Locate the cell with the specified text and output its (x, y) center coordinate. 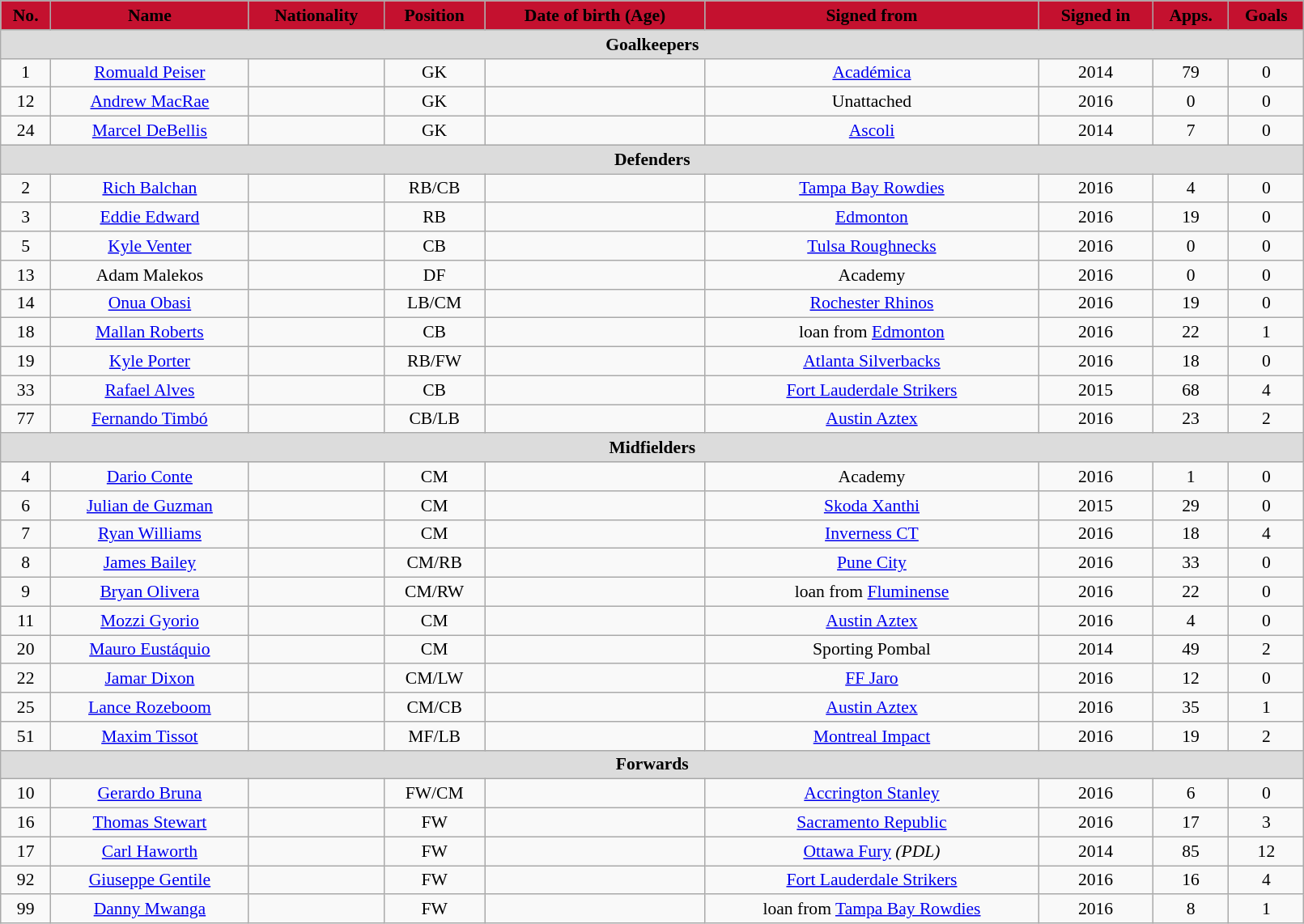
24 (26, 131)
Ottawa Fury (PDL) (872, 851)
Ascoli (872, 131)
Position (434, 15)
CM/CB (434, 707)
James Bailey (151, 563)
Inverness CT (872, 534)
49 (1191, 650)
10 (26, 794)
Académica (872, 73)
35 (1191, 707)
Goals (1266, 15)
LB/CM (434, 303)
Lance Rozeboom (151, 707)
Adam Malekos (151, 275)
Midfielders (652, 448)
79 (1191, 73)
Signed from (872, 15)
Romuald Peiser (151, 73)
20 (26, 650)
DF (434, 275)
Mallan Roberts (151, 333)
77 (26, 419)
Carl Haworth (151, 851)
9 (26, 592)
RB/FW (434, 362)
85 (1191, 851)
Fernando Timbó (151, 419)
Goalkeepers (652, 45)
Defenders (652, 159)
Thomas Stewart (151, 823)
Rich Balchan (151, 189)
Mauro Eustáquio (151, 650)
Atlanta Silverbacks (872, 362)
Rafael Alves (151, 390)
Gerardo Bruna (151, 794)
RB/CB (434, 189)
Date of birth (Age) (595, 15)
Andrew MacRae (151, 102)
Sacramento Republic (872, 823)
51 (26, 736)
loan from Fluminense (872, 592)
Marcel DeBellis (151, 131)
loan from Edmonton (872, 333)
Name (151, 15)
Pune City (872, 563)
Onua Obasi (151, 303)
Edmonton (872, 218)
Maxim Tissot (151, 736)
FF Jaro (872, 679)
loan from Tampa Bay Rowdies (872, 909)
Bryan Olivera (151, 592)
68 (1191, 390)
Eddie Edward (151, 218)
Tulsa Roughnecks (872, 246)
13 (26, 275)
RB (434, 218)
Signed in (1096, 15)
CM/RW (434, 592)
Sporting Pombal (872, 650)
Unattached (872, 102)
Danny Mwanga (151, 909)
5 (26, 246)
Accrington Stanley (872, 794)
11 (26, 621)
No. (26, 15)
CB/LB (434, 419)
Apps. (1191, 15)
Dario Conte (151, 477)
Jamar Dixon (151, 679)
Kyle Venter (151, 246)
29 (1191, 506)
CM/LW (434, 679)
Tampa Bay Rowdies (872, 189)
CM/RB (434, 563)
Julian de Guzman (151, 506)
92 (26, 880)
FW/CM (434, 794)
14 (26, 303)
Skoda Xanthi (872, 506)
23 (1191, 419)
99 (26, 909)
Mozzi Gyorio (151, 621)
MF/LB (434, 736)
Giuseppe Gentile (151, 880)
25 (26, 707)
Kyle Porter (151, 362)
Forwards (652, 765)
Montreal Impact (872, 736)
Rochester Rhinos (872, 303)
Ryan Williams (151, 534)
Nationality (316, 15)
